Identify which cell holds the provided text, then report its [X, Y] central coordinate. 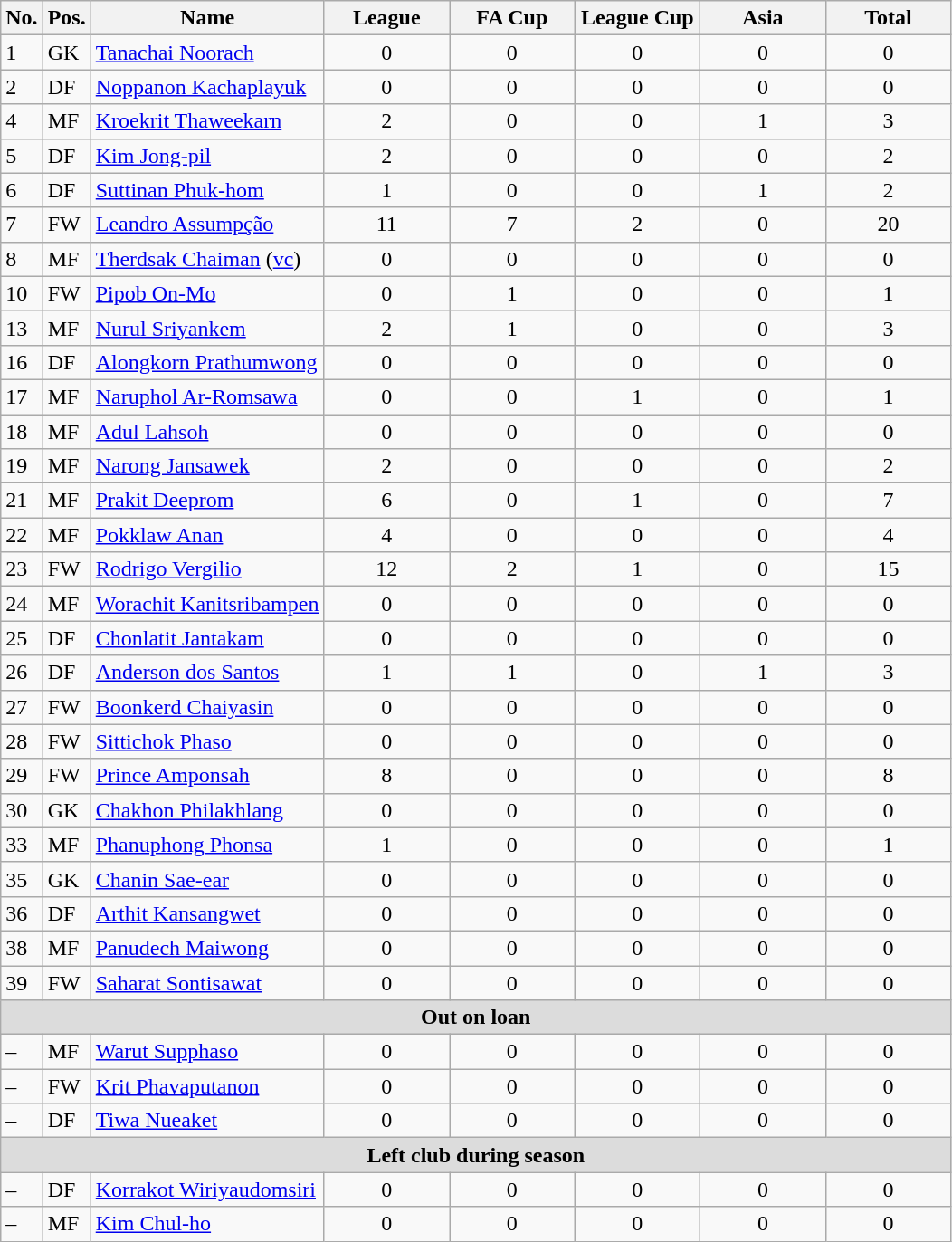
12 [387, 569]
11 [387, 225]
Rodrigo Vergilio [207, 569]
39 [22, 982]
25 [22, 638]
Name [207, 18]
No. [22, 18]
38 [22, 948]
28 [22, 741]
Boonkerd Chaiyasin [207, 707]
20 [889, 225]
Kim Jong-pil [207, 156]
League Cup [637, 18]
Pos. [67, 18]
Worachit Kanitsribampen [207, 604]
Narong Jansawek [207, 466]
Saharat Sontisawat [207, 982]
Adul Lahsoh [207, 432]
5 [22, 156]
Tanachai Noorach [207, 53]
27 [22, 707]
26 [22, 673]
Kim Chul-ho [207, 1224]
Total [889, 18]
Sittichok Phaso [207, 741]
Panudech Maiwong [207, 948]
Chakhon Philakhlang [207, 810]
33 [22, 845]
Prakit Deeprom [207, 501]
Pipob On-Mo [207, 293]
29 [22, 776]
Tiwa Nueaket [207, 1121]
FA Cup [512, 18]
Out on loan [476, 1017]
Warut Supphaso [207, 1052]
10 [22, 293]
35 [22, 879]
16 [22, 362]
Phanuphong Phonsa [207, 845]
18 [22, 432]
13 [22, 328]
Pokklaw Anan [207, 535]
Suttinan Phuk-hom [207, 190]
Noppanon Kachaplayuk [207, 87]
22 [22, 535]
24 [22, 604]
Therdsak Chaiman (vc) [207, 259]
36 [22, 913]
Krit Phavaputanon [207, 1086]
Chonlatit Jantakam [207, 638]
Korrakot Wiriyaudomsiri [207, 1189]
15 [889, 569]
Left club during season [476, 1155]
Prince Amponsah [207, 776]
23 [22, 569]
30 [22, 810]
21 [22, 501]
Arthit Kansangwet [207, 913]
League [387, 18]
Alongkorn Prathumwong [207, 362]
17 [22, 396]
Nurul Sriyankem [207, 328]
Naruphol Ar-Romsawa [207, 396]
19 [22, 466]
Kroekrit Thaweekarn [207, 121]
Leandro Assumpção [207, 225]
Chanin Sae-ear [207, 879]
Anderson dos Santos [207, 673]
Asia [764, 18]
